Pinpoint the cell where the given text exists, returning its (X, Y) midpoint coordinate. 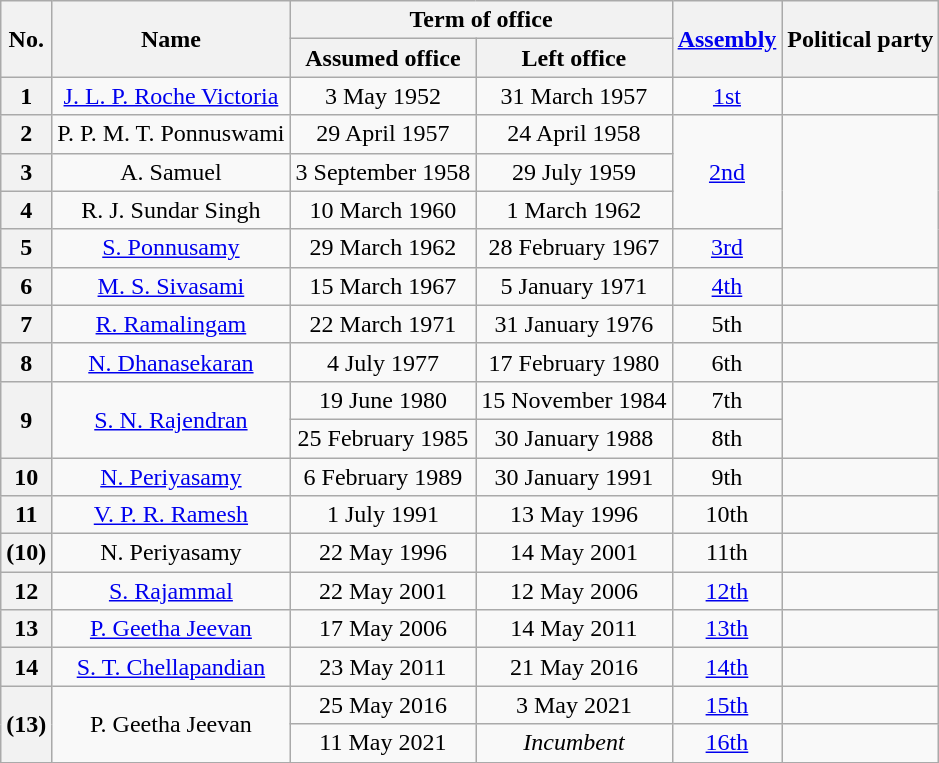
V. P. R. Ramesh (171, 515)
31 January 1976 (574, 324)
10th (727, 515)
12 May 2006 (574, 591)
11 May 2021 (383, 743)
16th (727, 743)
17 February 1980 (574, 362)
4 (26, 210)
5 (26, 248)
9 (26, 419)
Assembly (727, 39)
10 March 1960 (383, 210)
13 May 1996 (574, 515)
1 July 1991 (383, 515)
14 May 2001 (574, 553)
13 (26, 629)
3rd (727, 248)
14 May 2011 (574, 629)
3 (26, 172)
23 May 2011 (383, 667)
4th (727, 286)
Term of office (481, 20)
1st (727, 96)
30 January 1988 (574, 438)
A. Samuel (171, 172)
22 May 1996 (383, 553)
Incumbent (574, 743)
24 April 1958 (574, 134)
2 (26, 134)
(13) (26, 724)
28 February 1967 (574, 248)
6 (26, 286)
30 January 1991 (574, 477)
29 July 1959 (574, 172)
22 March 1971 (383, 324)
13th (727, 629)
P. P. M. T. Ponnuswami (171, 134)
11 (26, 515)
14 (26, 667)
R. Ramalingam (171, 324)
S. N. Rajendran (171, 419)
25 February 1985 (383, 438)
22 May 2001 (383, 591)
3 September 1958 (383, 172)
15th (727, 705)
9th (727, 477)
S. Ponnusamy (171, 248)
Assumed office (383, 58)
3 May 2021 (574, 705)
M. S. Sivasami (171, 286)
7th (727, 400)
19 June 1980 (383, 400)
17 May 2006 (383, 629)
5 January 1971 (574, 286)
4 July 1977 (383, 362)
5th (727, 324)
1 (26, 96)
N. Dhanasekaran (171, 362)
No. (26, 39)
S. Rajammal (171, 591)
14th (727, 667)
6th (727, 362)
S. T. Chellapandian (171, 667)
7 (26, 324)
Political party (860, 39)
1 March 1962 (574, 210)
J. L. P. Roche Victoria (171, 96)
6 February 1989 (383, 477)
R. J. Sundar Singh (171, 210)
29 April 1957 (383, 134)
10 (26, 477)
11th (727, 553)
8 (26, 362)
8th (727, 438)
(10) (26, 553)
29 March 1962 (383, 248)
21 May 2016 (574, 667)
15 March 1967 (383, 286)
2nd (727, 172)
31 March 1957 (574, 96)
12 (26, 591)
Left office (574, 58)
15 November 1984 (574, 400)
3 May 1952 (383, 96)
12th (727, 591)
25 May 2016 (383, 705)
Name (171, 39)
